For the text-containing cell, return its midpoint in [X, Y] coordinate format. 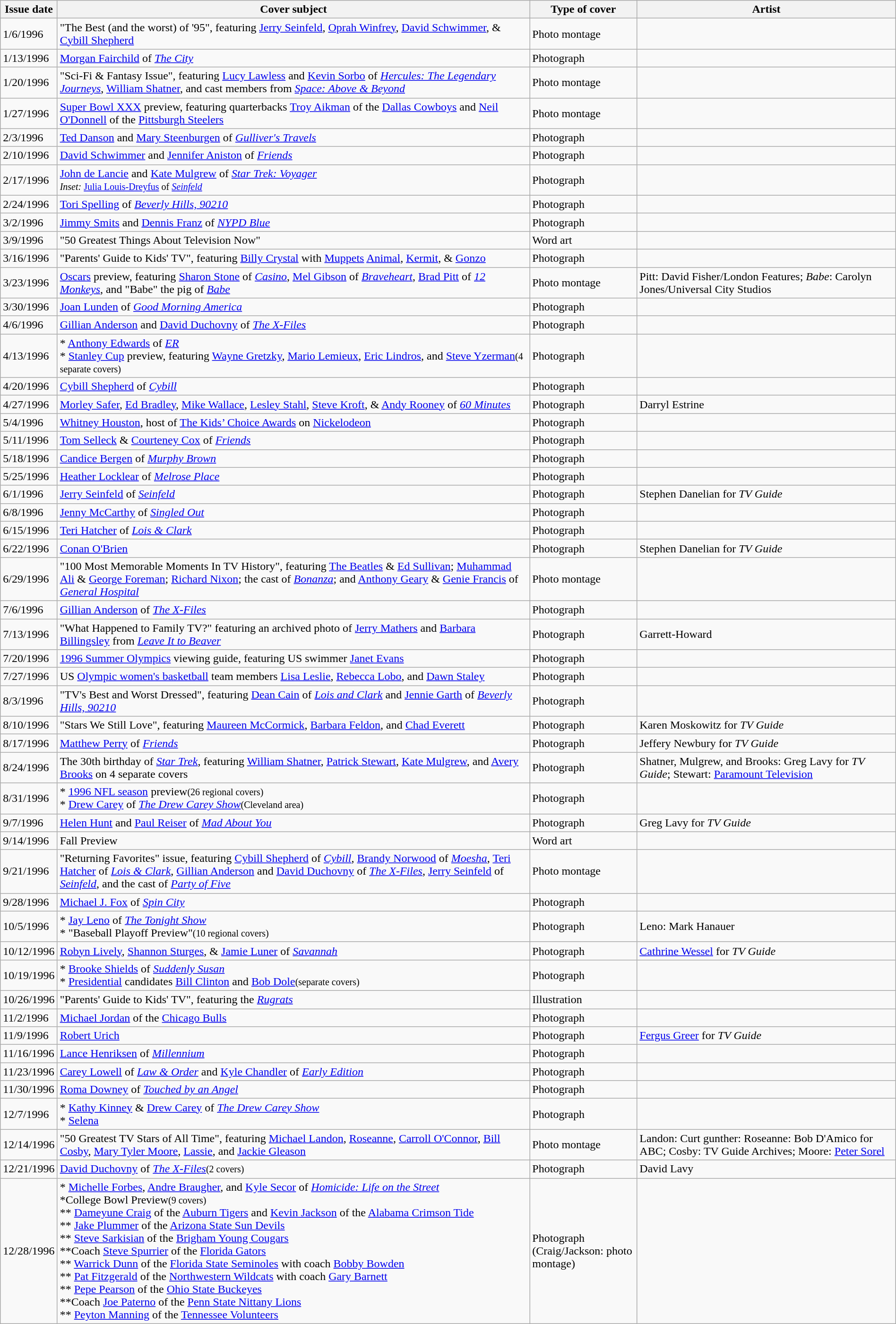
Photograph(Craig/Jackson: photo montage) [583, 1251]
7/6/1996 [29, 610]
Cover subject [293, 9]
Type of cover [583, 9]
8/31/1996 [29, 799]
5/4/1996 [29, 422]
11/9/1996 [29, 1036]
* 1996 NFL season preview(26 regional covers)* Drew Carey of The Drew Carey Show(Cleveland area) [293, 799]
3/30/1996 [29, 307]
12/7/1996 [29, 1114]
Super Bowl XXX preview, featuring quarterbacks Troy Aikman of the Dallas Cowboys and Neil O'Donnell of the Pittsburgh Steelers [293, 113]
"The Best (and the worst) of '95", featuring Jerry Seinfeld, Oprah Winfrey, David Schwimmer, & Cybill Shepherd [293, 34]
4/20/1996 [29, 387]
12/28/1996 [29, 1251]
8/10/1996 [29, 725]
Landon: Curt gunther: Roseanne: Bob D'Amico for ABC; Cosby: TV Guide Archives; Moore: Peter Sorel [767, 1144]
Morley Safer, Ed Bradley, Mike Wallace, Lesley Stahl, Steve Kroft, & Andy Rooney of 60 Minutes [293, 404]
"Stars We Still Love", featuring Maureen McCormick, Barbara Feldon, and Chad Everett [293, 725]
David Lavy [767, 1169]
3/16/1996 [29, 258]
3/9/1996 [29, 240]
Michael J. Fox of Spin City [293, 902]
2/24/1996 [29, 204]
Jimmy Smits and Dennis Franz of NYPD Blue [293, 222]
Roma Downey of Touched by an Angel [293, 1090]
7/13/1996 [29, 634]
"Parents' Guide to Kids' TV", featuring Billy Crystal with Muppets Animal, Kermit, & Gonzo [293, 258]
Oscars preview, featuring Sharon Stone of Casino, Mel Gibson of Braveheart, Brad Pitt of 12 Monkeys, and "Babe" the pig of Babe [293, 283]
Fall Preview [293, 841]
5/11/1996 [29, 440]
Tori Spelling of Beverly Hills, 90210 [293, 204]
11/2/1996 [29, 1017]
Michael Jordan of the Chicago Bulls [293, 1017]
Robyn Lively, Shannon Sturges, & Jamie Luner of Savannah [293, 951]
8/24/1996 [29, 767]
Conan O'Brien [293, 548]
Cathrine Wessel for TV Guide [767, 951]
Robert Urich [293, 1036]
* Anthony Edwards of ER* Stanley Cup preview, featuring Wayne Gretzky, Mario Lemieux, Eric Lindros, and Steve Yzerman(4 separate covers) [293, 356]
Illustration [583, 999]
Jenny McCarthy of Singled Out [293, 512]
Morgan Fairchild of The City [293, 58]
* Brooke Shields of Suddenly Susan* Presidential candidates Bill Clinton and Bob Dole(separate covers) [293, 975]
5/25/1996 [29, 476]
Helen Hunt and Paul Reiser of Mad About You [293, 823]
Karen Moskowitz for TV Guide [767, 725]
Teri Hatcher of Lois & Clark [293, 530]
Jeffery Newbury for TV Guide [767, 743]
6/8/1996 [29, 512]
2/10/1996 [29, 155]
Joan Lunden of Good Morning America [293, 307]
"What Happened to Family TV?" featuring an archived photo of Jerry Mathers and Barbara Billingsley from Leave It to Beaver [293, 634]
"TV's Best and Worst Dressed", featuring Dean Cain of Lois and Clark and Jennie Garth of Beverly Hills, 90210 [293, 701]
11/16/1996 [29, 1054]
Pitt: David Fisher/London Features; Babe: Carolyn Jones/Universal City Studios [767, 283]
Darryl Estrine [767, 404]
6/29/1996 [29, 579]
* Kathy Kinney & Drew Carey of The Drew Carey Show* Selena [293, 1114]
3/2/1996 [29, 222]
1/6/1996 [29, 34]
4/13/1996 [29, 356]
Carey Lowell of Law & Order and Kyle Chandler of Early Edition [293, 1072]
11/30/1996 [29, 1090]
2/17/1996 [29, 180]
Heather Locklear of Melrose Place [293, 476]
Garrett-Howard [767, 634]
6/15/1996 [29, 530]
Candice Bergen of Murphy Brown [293, 458]
Leno: Mark Hanauer [767, 926]
Gillian Anderson and David Duchovny of The X-Files [293, 325]
Ted Danson and Mary Steenburgen of Gulliver's Travels [293, 138]
1996 Summer Olympics viewing guide, featuring US swimmer Janet Evans [293, 659]
Lance Henriksen of Millennium [293, 1054]
Gillian Anderson of The X-Files [293, 610]
10/5/1996 [29, 926]
12/21/1996 [29, 1169]
Jerry Seinfeld of Seinfeld [293, 494]
10/26/1996 [29, 999]
9/14/1996 [29, 841]
David Duchovny of The X-Files(2 covers) [293, 1169]
1/20/1996 [29, 82]
Artist [767, 9]
9/7/1996 [29, 823]
Greg Lavy for TV Guide [767, 823]
Issue date [29, 9]
11/23/1996 [29, 1072]
7/20/1996 [29, 659]
7/27/1996 [29, 677]
Tom Selleck & Courteney Cox of Friends [293, 440]
"50 Greatest Things About Television Now" [293, 240]
1/13/1996 [29, 58]
8/3/1996 [29, 701]
Whitney Houston, host of The Kids’ Choice Awards on Nickelodeon [293, 422]
David Schwimmer and Jennifer Aniston of Friends [293, 155]
"Parents' Guide to Kids' TV", featuring the Rugrats [293, 999]
9/21/1996 [29, 871]
Fergus Greer for TV Guide [767, 1036]
10/19/1996 [29, 975]
10/12/1996 [29, 951]
2/3/1996 [29, 138]
The 30th birthday of Star Trek, featuring William Shatner, Patrick Stewart, Kate Mulgrew, and Avery Brooks on 4 separate covers [293, 767]
12/14/1996 [29, 1144]
3/23/1996 [29, 283]
"50 Greatest TV Stars of All Time", featuring Michael Landon, Roseanne, Carroll O'Connor, Bill Cosby, Mary Tyler Moore, Lassie, and Jackie Gleason [293, 1144]
4/6/1996 [29, 325]
6/1/1996 [29, 494]
9/28/1996 [29, 902]
1/27/1996 [29, 113]
6/22/1996 [29, 548]
US Olympic women's basketball team members Lisa Leslie, Rebecca Lobo, and Dawn Staley [293, 677]
5/18/1996 [29, 458]
8/17/1996 [29, 743]
4/27/1996 [29, 404]
Shatner, Mulgrew, and Brooks: Greg Lavy for TV Guide; Stewart: Paramount Television [767, 767]
Cybill Shepherd of Cybill [293, 387]
Matthew Perry of Friends [293, 743]
* Jay Leno of The Tonight Show* "Baseball Playoff Preview"(10 regional covers) [293, 926]
John de Lancie and Kate Mulgrew of Star Trek: VoyagerInset: Julia Louis-Dreyfus of Seinfeld [293, 180]
